Identify which cell holds the provided text, then report its (x, y) central coordinate. 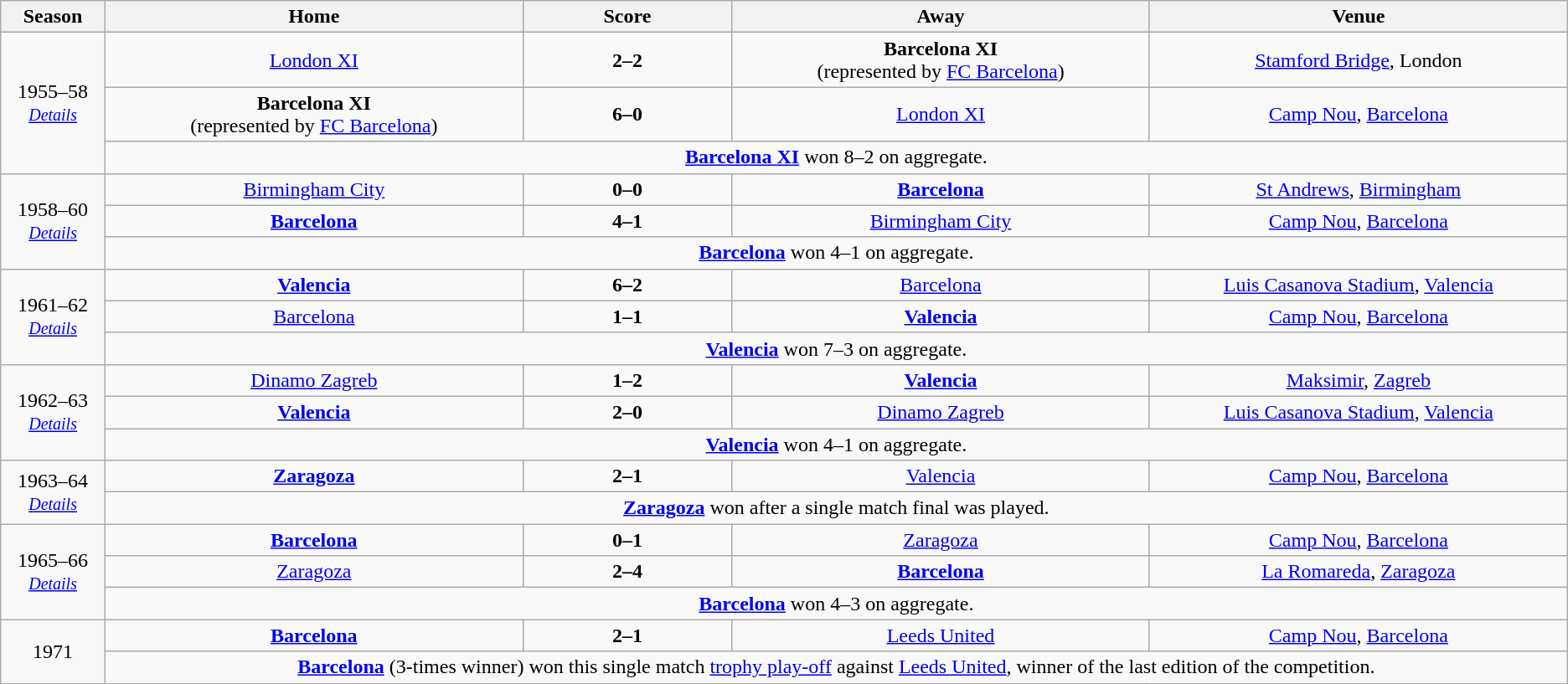
2–0 (627, 412)
1–1 (627, 316)
Barcelona XI won 8–2 on aggregate. (836, 157)
4–1 (627, 221)
6–0 (627, 114)
1962–63Details (54, 412)
Valencia won 4–1 on aggregate. (836, 445)
2–2 (627, 60)
1958–60Details (54, 221)
1965–66Details (54, 572)
1963–64Details (54, 492)
Season (54, 17)
Score (627, 17)
0–0 (627, 189)
Maksimir, Zagreb (1359, 380)
Barcelona won 4–3 on aggregate. (836, 604)
Home (313, 17)
1961–62Details (54, 316)
Venue (1359, 17)
St Andrews, Birmingham (1359, 189)
6–2 (627, 285)
1–2 (627, 380)
0–1 (627, 540)
Leeds United (941, 635)
1955–58Details (54, 103)
Valencia won 7–3 on aggregate. (836, 348)
Barcelona won 4–1 on aggregate. (836, 253)
Barcelona (3-times winner) won this single match trophy play-off against Leeds United, winner of the last edition of the competition. (836, 667)
La Romareda, Zaragoza (1359, 572)
Stamford Bridge, London (1359, 60)
Zaragoza won after a single match final was played. (836, 508)
Away (941, 17)
2–4 (627, 572)
1971 (54, 651)
